From the cell containing the given text, extract its center point as (X, Y) coordinate. 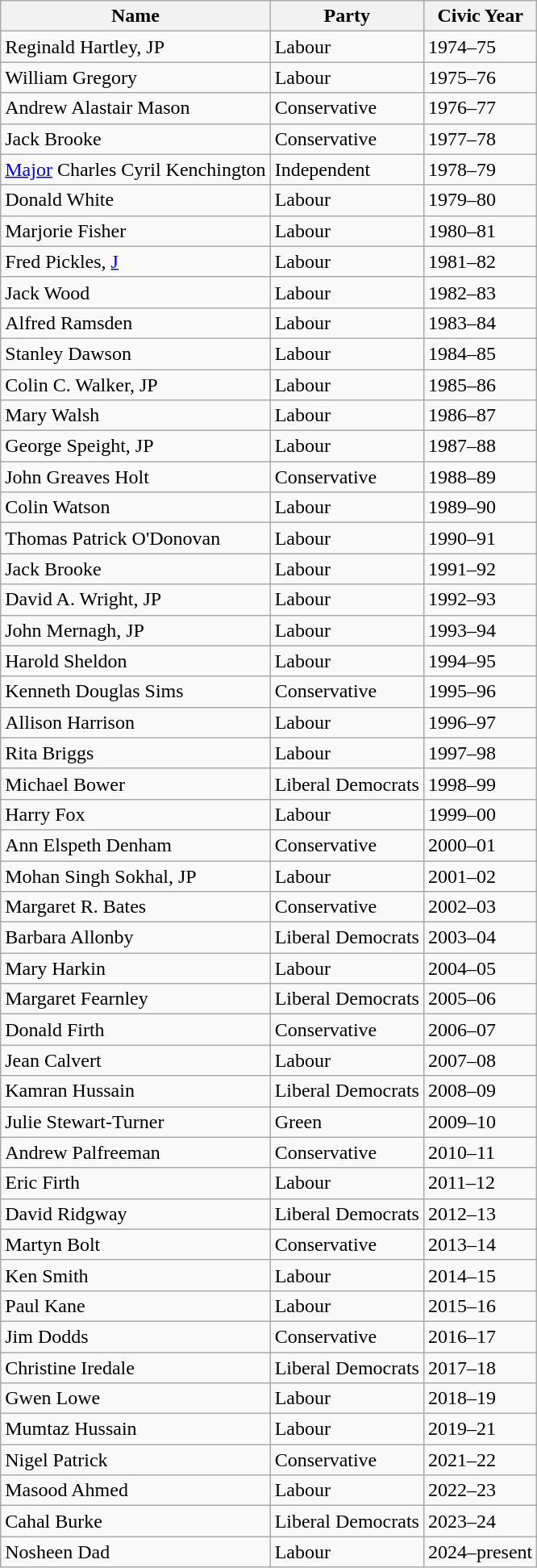
2003–04 (480, 938)
1996–97 (480, 722)
2009–10 (480, 1122)
1997–98 (480, 753)
Harold Sheldon (135, 661)
2024–present (480, 1552)
David Ridgway (135, 1214)
Eric Firth (135, 1183)
Fred Pickles, J (135, 261)
Nigel Patrick (135, 1460)
Marjorie Fisher (135, 231)
Martyn Bolt (135, 1244)
2016–17 (480, 1336)
Party (347, 16)
1995–96 (480, 692)
Mohan Singh Sokhal, JP (135, 876)
2019–21 (480, 1429)
2017–18 (480, 1368)
1979–80 (480, 200)
2023–24 (480, 1521)
Michael Bower (135, 784)
Mary Harkin (135, 968)
Mumtaz Hussain (135, 1429)
William Gregory (135, 77)
2014–15 (480, 1275)
2006–07 (480, 1030)
John Mernagh, JP (135, 630)
1987–88 (480, 446)
Harry Fox (135, 814)
Thomas Patrick O'Donovan (135, 538)
1976–77 (480, 108)
Margaret Fearnley (135, 999)
Colin C. Walker, JP (135, 385)
Cahal Burke (135, 1521)
1977–78 (480, 139)
Mary Walsh (135, 416)
2002–03 (480, 907)
Donald White (135, 200)
2004–05 (480, 968)
Stanley Dawson (135, 353)
2010–11 (480, 1152)
2001–02 (480, 876)
Masood Ahmed (135, 1491)
1989–90 (480, 508)
1988–89 (480, 477)
David A. Wright, JP (135, 600)
1983–84 (480, 323)
1999–00 (480, 814)
John Greaves Holt (135, 477)
1985–86 (480, 385)
Kamran Hussain (135, 1091)
Andrew Palfreeman (135, 1152)
Kenneth Douglas Sims (135, 692)
1998–99 (480, 784)
1974–75 (480, 47)
1991–92 (480, 569)
Nosheen Dad (135, 1552)
1978–79 (480, 169)
Andrew Alastair Mason (135, 108)
1981–82 (480, 261)
2008–09 (480, 1091)
1994–95 (480, 661)
Barbara Allonby (135, 938)
1986–87 (480, 416)
1992–93 (480, 600)
Rita Briggs (135, 753)
Christine Iredale (135, 1368)
1975–76 (480, 77)
2018–19 (480, 1399)
2011–12 (480, 1183)
1990–91 (480, 538)
Independent (347, 169)
1993–94 (480, 630)
Margaret R. Bates (135, 907)
2000–01 (480, 845)
Reginald Hartley, JP (135, 47)
1980–81 (480, 231)
Name (135, 16)
2015–16 (480, 1306)
Jean Calvert (135, 1060)
2007–08 (480, 1060)
2005–06 (480, 999)
Jim Dodds (135, 1336)
Jack Wood (135, 292)
Julie Stewart-Turner (135, 1122)
2012–13 (480, 1214)
Gwen Lowe (135, 1399)
Allison Harrison (135, 722)
Major Charles Cyril Kenchington (135, 169)
Ken Smith (135, 1275)
1982–83 (480, 292)
1984–85 (480, 353)
Civic Year (480, 16)
Donald Firth (135, 1030)
2022–23 (480, 1491)
George Speight, JP (135, 446)
Paul Kane (135, 1306)
2013–14 (480, 1244)
Alfred Ramsden (135, 323)
Ann Elspeth Denham (135, 845)
2021–22 (480, 1460)
Green (347, 1122)
Colin Watson (135, 508)
